Extract the [X, Y] coordinate from the center of the cell holding the provided text.  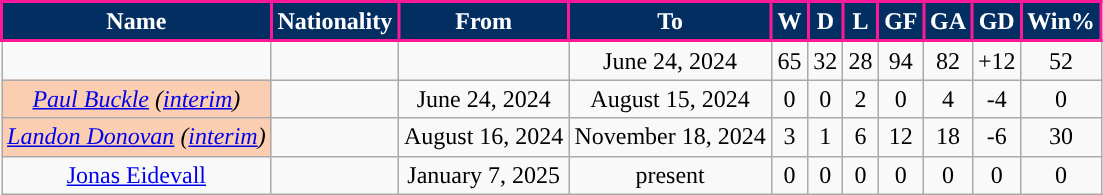
32 [826, 60]
6 [860, 137]
L [860, 22]
GD [996, 22]
52 [1061, 60]
Paul Buckle (interim) [137, 99]
65 [790, 60]
From [483, 22]
18 [948, 137]
D [826, 22]
Win% [1061, 22]
2 [860, 99]
Name [137, 22]
94 [901, 60]
W [790, 22]
-4 [996, 99]
82 [948, 60]
August 16, 2024 [483, 137]
August 15, 2024 [670, 99]
+12 [996, 60]
November 18, 2024 [670, 137]
3 [790, 137]
January 7, 2025 [483, 175]
-6 [996, 137]
4 [948, 99]
GA [948, 22]
12 [901, 137]
Landon Donovan (interim) [137, 137]
To [670, 22]
present [670, 175]
GF [901, 22]
1 [826, 137]
30 [1061, 137]
Jonas Eidevall [137, 175]
28 [860, 60]
Nationality [334, 22]
